Search for the cell housing the specified text and yield its [X, Y] center coordinate. 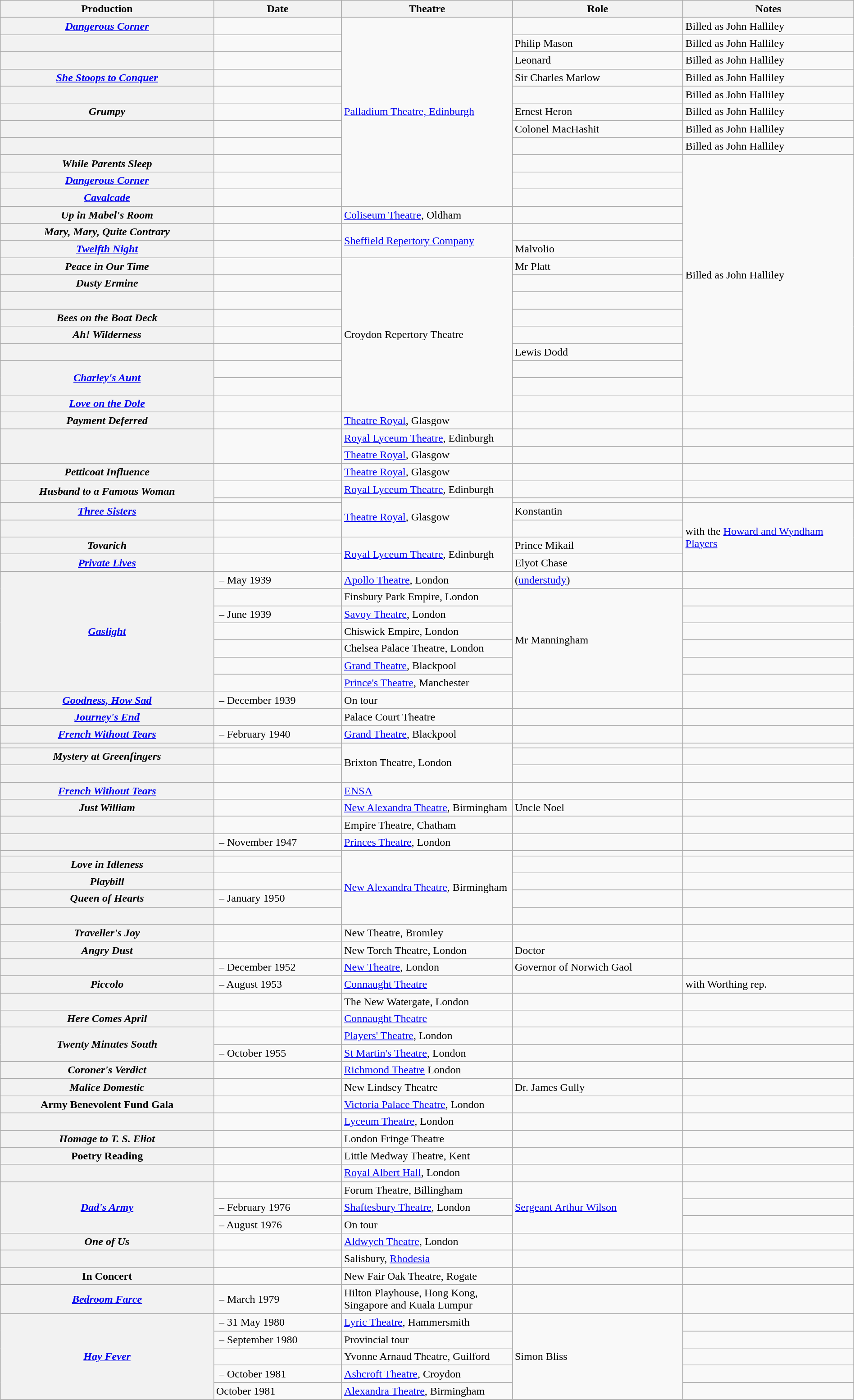
Queen of Hearts [107, 898]
Apollo Theatre, London [427, 580]
Tovarich [107, 546]
Traveller's Joy [107, 933]
Dad's Army [107, 1207]
Angry Dust [107, 950]
Mary, Mary, Quite Contrary [107, 232]
London Fringe Theatre [427, 1139]
Aldwych Theatre, London [427, 1241]
Konstantin [597, 511]
– March 1979 [277, 1300]
Prince Mikail [597, 546]
– January 1950 [277, 898]
Forum Theatre, Billingham [427, 1190]
Croydon Repertory Theatre [427, 335]
ENSA [427, 791]
In Concert [107, 1276]
with Worthing rep. [768, 984]
Prince's Theatre, Manchester [427, 683]
Notes [768, 9]
Lyceum Theatre, London [427, 1122]
Charley's Aunt [107, 378]
Mr Platt [597, 266]
Gaslight [107, 631]
Grumpy [107, 112]
Just William [107, 808]
Little Medway Theatre, Kent [427, 1156]
Richmond Theatre London [427, 1070]
New Torch Theatre, London [427, 950]
Goodness, How Sad [107, 700]
Ah! Wilderness [107, 335]
Army Benevolent Fund Gala [107, 1104]
Alexandra Theatre, Birmingham [427, 1391]
Colonel MacHashit [597, 129]
While Parents Sleep [107, 163]
Malice Domestic [107, 1087]
Elyot Chase [597, 563]
Peace in Our Time [107, 266]
Uncle Noel [597, 808]
– May 1939 [277, 580]
The New Watergate, London [427, 1002]
Coliseum Theatre, Oldham [427, 215]
– August 1953 [277, 984]
Finsbury Park Empire, London [427, 597]
Palace Court Theatre [427, 717]
Players' Theatre, London [427, 1036]
Simon Bliss [597, 1357]
Cavalcade [107, 197]
Brixton Theatre, London [427, 762]
Victoria Palace Theatre, London [427, 1104]
with the Howard and Wyndham Players [768, 537]
Petticoat Influence [107, 472]
Salisbury, Rhodesia [427, 1259]
Mr Manningham [597, 640]
Husband to a Famous Woman [107, 491]
Bedroom Farce [107, 1300]
Shaftesbury Theatre, London [427, 1207]
– December 1952 [277, 967]
Doctor [597, 950]
One of Us [107, 1241]
– June 1939 [277, 614]
Dr. James Gully [597, 1087]
– September 1980 [277, 1340]
Sir Charles Marlow [597, 78]
Bees on the Boat Deck [107, 318]
Yvonne Arnaud Theatre, Guilford [427, 1357]
Philip Mason [597, 43]
Royal Albert Hall, London [427, 1173]
– October 1955 [277, 1053]
New Fair Oak Theatre, Rogate [427, 1276]
St Martin's Theatre, London [427, 1053]
New Theatre, London [427, 967]
Leonard [597, 60]
Payment Deferred [107, 420]
(understudy) [597, 580]
Production [107, 9]
Hay Fever [107, 1357]
Theatre [427, 9]
Empire Theatre, Chatham [427, 825]
– February 1940 [277, 734]
Mystery at Greenfingers [107, 757]
Here Comes April [107, 1019]
Lyric Theatre, Hammersmith [427, 1322]
New Theatre, Bromley [427, 933]
– November 1947 [277, 842]
– December 1939 [277, 700]
October 1981 [277, 1391]
Sheffield Repertory Company [427, 241]
Malvolio [597, 249]
Lewis Dodd [597, 352]
Poetry Reading [107, 1156]
Date [277, 9]
New Lindsey Theatre [427, 1087]
Three Sisters [107, 511]
Playbill [107, 881]
Journey's End [107, 717]
Private Lives [107, 563]
Homage to T. S. Eliot [107, 1139]
Twenty Minutes South [107, 1044]
– October 1981 [277, 1374]
Savoy Theatre, London [427, 614]
Chelsea Palace Theatre, London [427, 648]
– 31 May 1980 [277, 1322]
– August 1976 [277, 1224]
Love in Idleness [107, 864]
She Stoops to Conquer [107, 78]
Role [597, 9]
Governor of Norwich Gaol [597, 967]
Provincial tour [427, 1340]
Ernest Heron [597, 112]
Sergeant Arthur Wilson [597, 1207]
Love on the Dole [107, 403]
– February 1976 [277, 1207]
Piccolo [107, 984]
Dusty Ermine [107, 283]
Coroner's Verdict [107, 1070]
Chiswick Empire, London [427, 631]
Up in Mabel's Room [107, 215]
Hilton Playhouse, Hong Kong, Singapore and Kuala Lumpur [427, 1300]
Palladium Theatre, Edinburgh [427, 112]
Twelfth Night [107, 249]
Ashcroft Theatre, Croydon [427, 1374]
Princes Theatre, London [427, 842]
